Provide the [X, Y] coordinate of the cell's center where the given text is located.  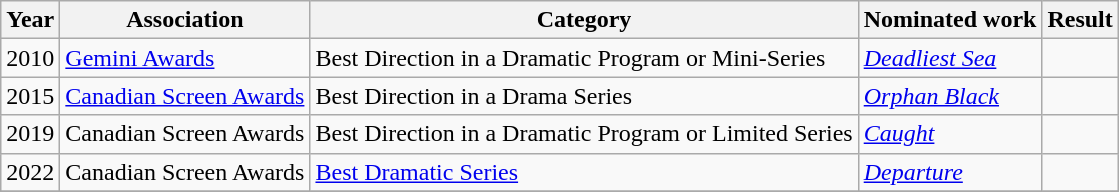
Caught [950, 134]
Result [1080, 20]
Category [584, 20]
2022 [30, 172]
2015 [30, 96]
2010 [30, 58]
Best Direction in a Dramatic Program or Limited Series [584, 134]
Departure [950, 172]
Year [30, 20]
Best Direction in a Dramatic Program or Mini-Series [584, 58]
Nominated work [950, 20]
Best Direction in a Drama Series [584, 96]
Gemini Awards [185, 58]
Association [185, 20]
2019 [30, 134]
Best Dramatic Series [584, 172]
Deadliest Sea [950, 58]
Orphan Black [950, 96]
